Return the (X, Y) coordinate for the center point of the cell that contains the specified text.  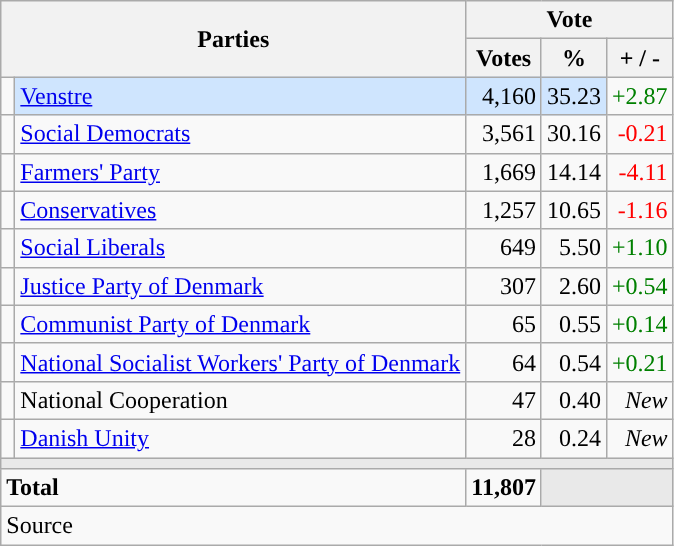
+0.14 (640, 324)
35.23 (574, 96)
Social Liberals (240, 248)
Conservatives (240, 210)
0.54 (574, 362)
+2.87 (640, 96)
-1.16 (640, 210)
Justice Party of Denmark (240, 286)
Total (234, 488)
Votes (504, 58)
-0.21 (640, 134)
Farmers' Party (240, 172)
Venstre (240, 96)
3,561 (504, 134)
30.16 (574, 134)
-4.11 (640, 172)
1,257 (504, 210)
Social Democrats (240, 134)
1,669 (504, 172)
5.50 (574, 248)
0.24 (574, 438)
+0.54 (640, 286)
10.65 (574, 210)
Source (337, 526)
4,160 (504, 96)
28 (504, 438)
Parties (234, 39)
47 (504, 400)
+1.10 (640, 248)
0.40 (574, 400)
307 (504, 286)
% (574, 58)
0.55 (574, 324)
2.60 (574, 286)
National Cooperation (240, 400)
+0.21 (640, 362)
National Socialist Workers' Party of Denmark (240, 362)
64 (504, 362)
11,807 (504, 488)
Danish Unity (240, 438)
65 (504, 324)
+ / - (640, 58)
Communist Party of Denmark (240, 324)
Vote (570, 20)
14.14 (574, 172)
649 (504, 248)
